Output the (X, Y) coordinate of the center of the cell containing the given text.  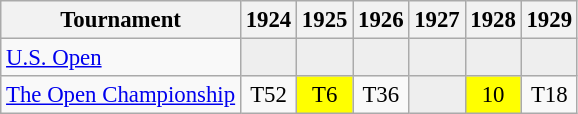
1927 (437, 20)
Tournament (121, 20)
1928 (493, 20)
T52 (268, 95)
T36 (381, 95)
The Open Championship (121, 95)
1924 (268, 20)
T6 (325, 95)
U.S. Open (121, 58)
T18 (549, 95)
1926 (381, 20)
10 (493, 95)
1925 (325, 20)
1929 (549, 20)
